Find where the given text appears and provide that cell's center as (x, y) coordinate. 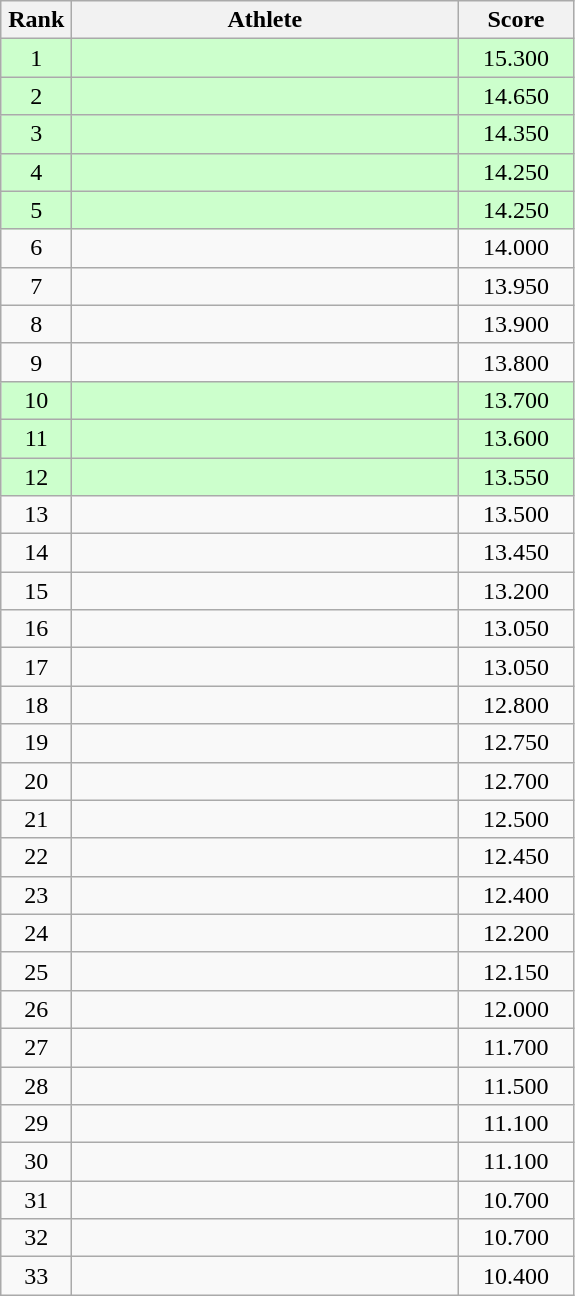
9 (36, 362)
13 (36, 515)
14.000 (516, 248)
15 (36, 591)
32 (36, 1238)
11.500 (516, 1085)
27 (36, 1047)
25 (36, 971)
Rank (36, 20)
13.700 (516, 400)
13.600 (516, 438)
22 (36, 857)
14.650 (516, 96)
6 (36, 248)
5 (36, 210)
4 (36, 172)
10.400 (516, 1276)
8 (36, 324)
3 (36, 134)
7 (36, 286)
15.300 (516, 58)
13.950 (516, 286)
12.400 (516, 895)
12.200 (516, 933)
16 (36, 629)
12.750 (516, 743)
12 (36, 477)
13.550 (516, 477)
12.000 (516, 1009)
30 (36, 1162)
13.450 (516, 553)
14 (36, 553)
10 (36, 400)
17 (36, 667)
23 (36, 895)
13.800 (516, 362)
2 (36, 96)
12.150 (516, 971)
12.700 (516, 781)
20 (36, 781)
21 (36, 819)
26 (36, 1009)
33 (36, 1276)
19 (36, 743)
11.700 (516, 1047)
14.350 (516, 134)
13.900 (516, 324)
Athlete (265, 20)
13.500 (516, 515)
24 (36, 933)
1 (36, 58)
29 (36, 1124)
Score (516, 20)
18 (36, 705)
13.200 (516, 591)
31 (36, 1200)
11 (36, 438)
12.500 (516, 819)
28 (36, 1085)
12.450 (516, 857)
12.800 (516, 705)
